Detect which cell encompasses the target text, then output its (x, y) center coordinate. 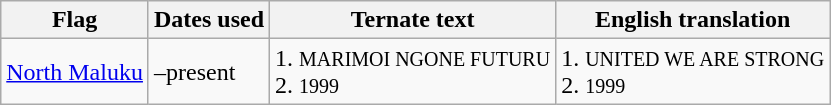
Dates used (208, 20)
North Maluku (75, 72)
1. UNITED WE ARE STRONG2. 1999 (693, 72)
Ternate text (413, 20)
Flag (75, 20)
1. MARIMOI NGONE FUTURU2. 1999 (413, 72)
–present (208, 72)
English translation (693, 20)
